For the text-containing cell, return its midpoint in [x, y] coordinate format. 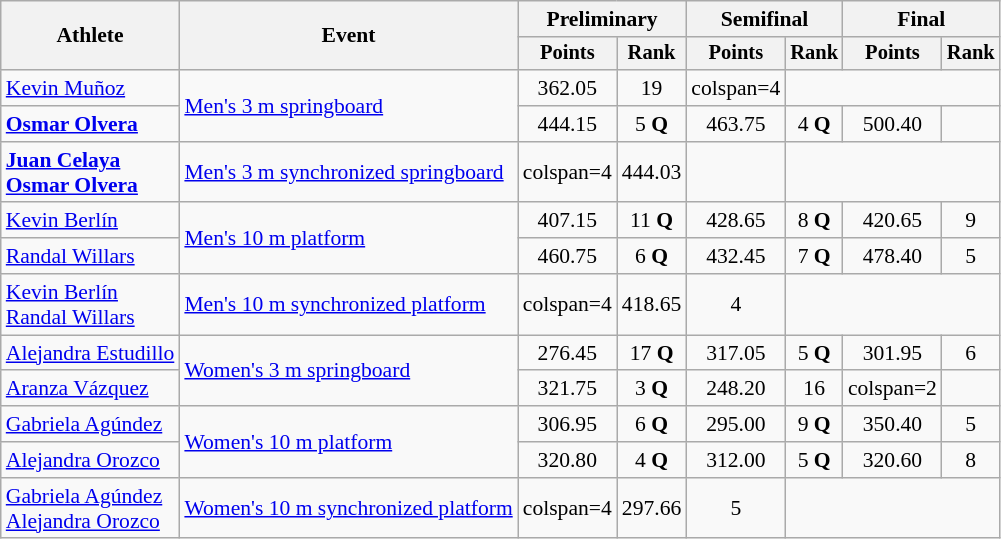
Gabriela AgúndezAlejandra Orozco [90, 508]
Athlete [90, 36]
11 Q [652, 221]
444.15 [568, 124]
407.15 [568, 221]
276.45 [568, 353]
Osmar Olvera [90, 124]
Preliminary [602, 19]
Men's 10 m platform [348, 238]
418.65 [652, 304]
Randal Willars [90, 256]
320.80 [568, 460]
19 [652, 88]
8 [971, 460]
Women's 3 m springboard [348, 370]
500.40 [892, 124]
8 Q [814, 221]
Final [922, 19]
6 [971, 353]
317.05 [736, 353]
463.75 [736, 124]
432.45 [736, 256]
297.66 [652, 508]
350.40 [892, 424]
460.75 [568, 256]
Women's 10 m synchronized platform [348, 508]
17 Q [652, 353]
478.40 [892, 256]
Juan CelayaOsmar Olvera [90, 172]
444.03 [652, 172]
9 Q [814, 424]
9 [971, 221]
Gabriela Agúndez [90, 424]
301.95 [892, 353]
Kevin Muñoz [90, 88]
306.95 [568, 424]
4 [736, 304]
428.65 [736, 221]
colspan=2 [892, 389]
420.65 [892, 221]
3 Q [652, 389]
Kevin BerlínRandal Willars [90, 304]
362.05 [568, 88]
Event [348, 36]
Men's 3 m springboard [348, 106]
320.60 [892, 460]
Women's 10 m platform [348, 442]
Aranza Vázquez [90, 389]
248.20 [736, 389]
Semifinal [764, 19]
Men's 3 m synchronized springboard [348, 172]
Alejandra Orozco [90, 460]
Men's 10 m synchronized platform [348, 304]
312.00 [736, 460]
295.00 [736, 424]
321.75 [568, 389]
7 Q [814, 256]
Kevin Berlín [90, 221]
Alejandra Estudillo [90, 353]
16 [814, 389]
